Return [X, Y] of the center of cell containing provided text 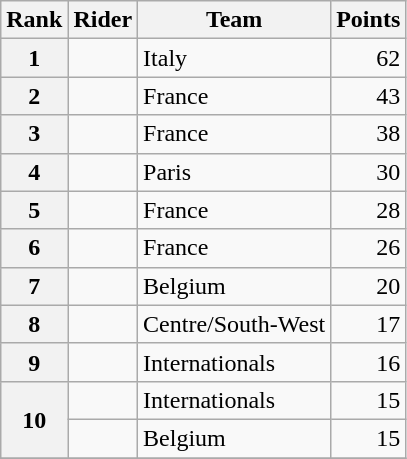
62 [368, 58]
4 [34, 172]
3 [34, 134]
Italy [234, 58]
2 [34, 96]
8 [34, 324]
43 [368, 96]
20 [368, 286]
16 [368, 362]
Team [234, 20]
10 [34, 419]
28 [368, 210]
Points [368, 20]
17 [368, 324]
6 [34, 248]
5 [34, 210]
7 [34, 286]
1 [34, 58]
Rank [34, 20]
38 [368, 134]
26 [368, 248]
Rider [103, 20]
Paris [234, 172]
30 [368, 172]
Centre/South-West [234, 324]
9 [34, 362]
